Search for the cell housing the specified text and yield its (x, y) center coordinate. 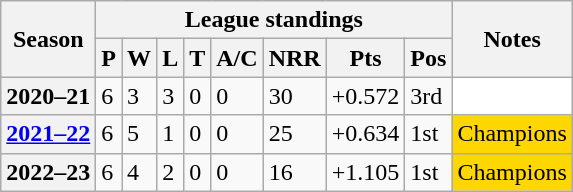
W (140, 58)
T (198, 58)
2 (170, 172)
Season (48, 39)
+0.634 (366, 134)
2021–22 (48, 134)
4 (140, 172)
+1.105 (366, 172)
3rd (428, 96)
1 (170, 134)
P (109, 58)
25 (294, 134)
+0.572 (366, 96)
Notes (512, 39)
Pts (366, 58)
Pos (428, 58)
30 (294, 96)
5 (140, 134)
League standings (274, 20)
2020–21 (48, 96)
NRR (294, 58)
L (170, 58)
2022–23 (48, 172)
A/C (237, 58)
16 (294, 172)
